Locate the cell with the specified text and output its [X, Y] center coordinate. 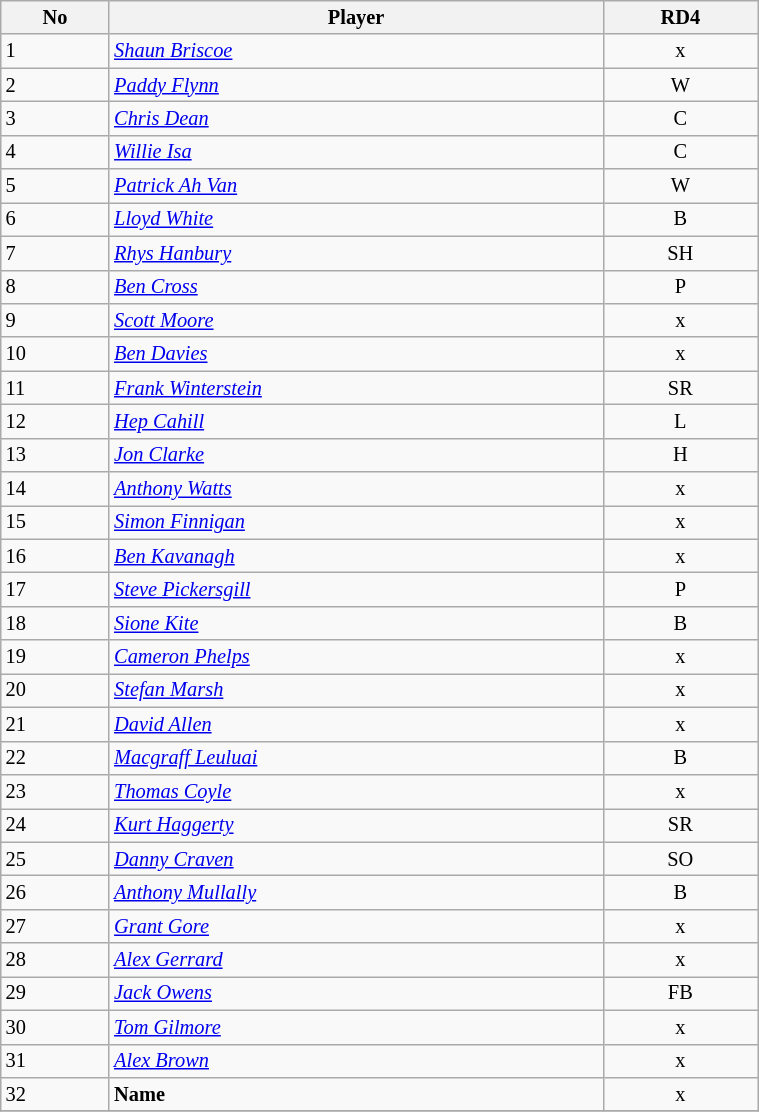
10 [55, 354]
27 [55, 926]
L [680, 421]
Frank Winterstein [356, 388]
Stefan Marsh [356, 690]
3 [55, 118]
SH [680, 253]
Ben Cross [356, 287]
23 [55, 791]
Simon Finnigan [356, 522]
24 [55, 825]
19 [55, 657]
22 [55, 758]
Sione Kite [356, 623]
Lloyd White [356, 219]
28 [55, 960]
13 [55, 455]
16 [55, 556]
Rhys Hanbury [356, 253]
Cameron Phelps [356, 657]
Paddy Flynn [356, 85]
7 [55, 253]
29 [55, 993]
Patrick Ah Van [356, 186]
2 [55, 85]
Anthony Watts [356, 489]
Name [356, 1094]
Steve Pickersgill [356, 589]
Alex Gerrard [356, 960]
14 [55, 489]
1 [55, 51]
Jon Clarke [356, 455]
15 [55, 522]
11 [55, 388]
Player [356, 17]
Tom Gilmore [356, 1027]
Hep Cahill [356, 421]
Ben Kavanagh [356, 556]
17 [55, 589]
26 [55, 892]
5 [55, 186]
25 [55, 859]
31 [55, 1061]
Willie Isa [356, 152]
Kurt Haggerty [356, 825]
8 [55, 287]
Danny Craven [356, 859]
Ben Davies [356, 354]
Grant Gore [356, 926]
30 [55, 1027]
32 [55, 1094]
6 [55, 219]
21 [55, 724]
Jack Owens [356, 993]
Anthony Mullally [356, 892]
20 [55, 690]
Scott Moore [356, 320]
No [55, 17]
4 [55, 152]
9 [55, 320]
Thomas Coyle [356, 791]
David Allen [356, 724]
H [680, 455]
12 [55, 421]
Macgraff Leuluai [356, 758]
Chris Dean [356, 118]
18 [55, 623]
Alex Brown [356, 1061]
FB [680, 993]
RD4 [680, 17]
SO [680, 859]
Shaun Briscoe [356, 51]
